Return the [X, Y] coordinate for the center point of the cell that contains the specified text.  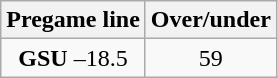
GSU –18.5 [74, 58]
Over/under [210, 20]
Pregame line [74, 20]
59 [210, 58]
